Provide the [X, Y] coordinate of the cell's center where the given text is located.  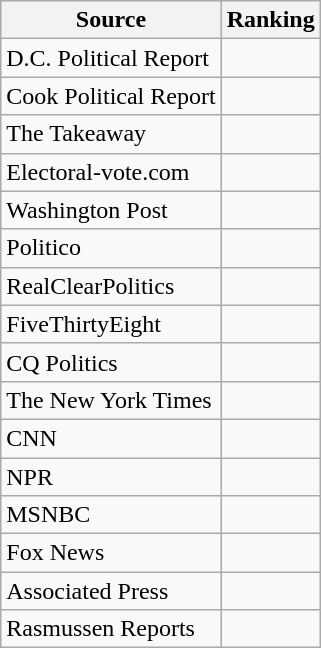
Source [111, 20]
The New York Times [111, 400]
Electoral-vote.com [111, 172]
Rasmussen Reports [111, 629]
Associated Press [111, 591]
RealClearPolitics [111, 286]
Washington Post [111, 210]
MSNBC [111, 515]
The Takeaway [111, 134]
Cook Political Report [111, 96]
CNN [111, 438]
CQ Politics [111, 362]
Ranking [270, 20]
Politico [111, 248]
Fox News [111, 553]
FiveThirtyEight [111, 324]
NPR [111, 477]
D.C. Political Report [111, 58]
